Identify which cell holds the provided text, then report its (x, y) central coordinate. 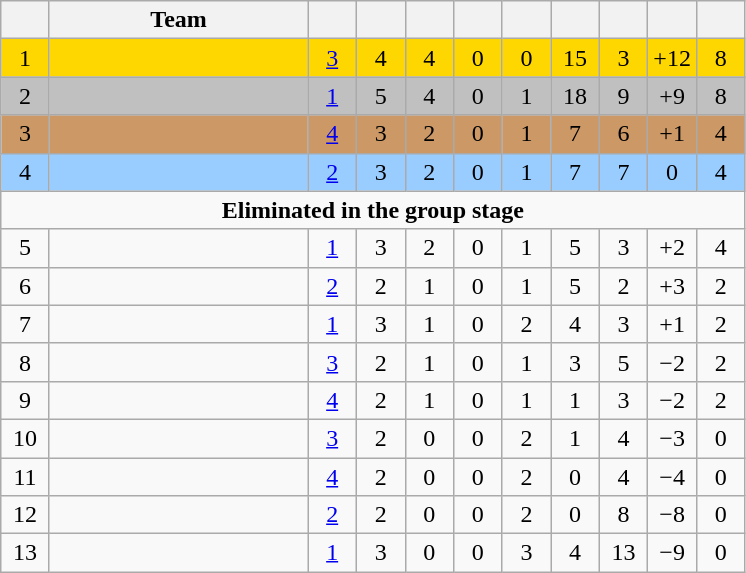
+3 (672, 286)
−3 (672, 438)
Team (178, 20)
18 (576, 96)
12 (26, 515)
−4 (672, 477)
15 (576, 58)
11 (26, 477)
−8 (672, 515)
10 (26, 438)
−9 (672, 553)
Eliminated in the group stage (373, 210)
+9 (672, 96)
+12 (672, 58)
+2 (672, 248)
